Locate the cell with the specified text and output its (x, y) center coordinate. 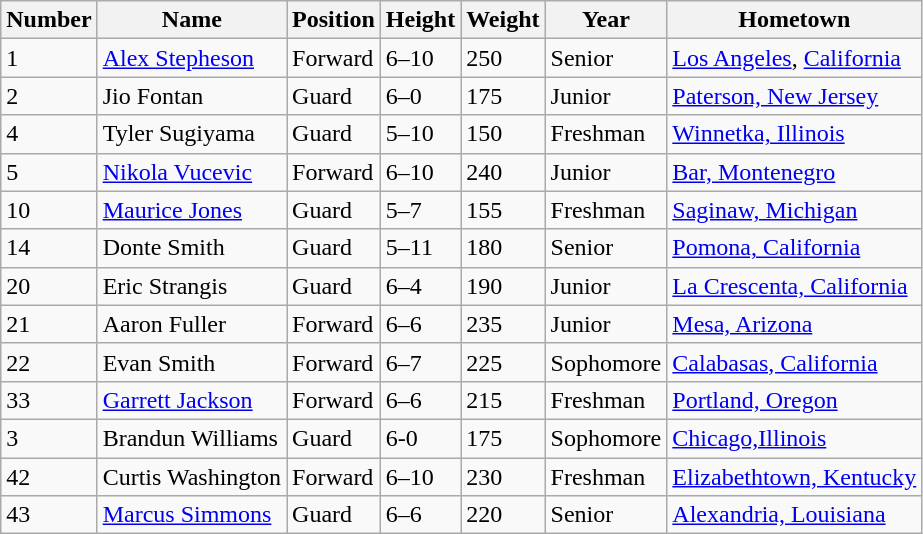
Nikola Vucevic (192, 172)
Donte Smith (192, 248)
Saginaw, Michigan (794, 210)
Winnetka, Illinois (794, 134)
Chicago,Illinois (794, 438)
Aaron Fuller (192, 324)
Maurice Jones (192, 210)
5 (49, 172)
3 (49, 438)
Mesa, Arizona (794, 324)
1 (49, 58)
4 (49, 134)
Hometown (794, 20)
Portland, Oregon (794, 400)
Year (606, 20)
21 (49, 324)
Name (192, 20)
Alexandria, Louisiana (794, 515)
Pomona, California (794, 248)
Curtis Washington (192, 477)
5–11 (420, 248)
5–7 (420, 210)
14 (49, 248)
Brandun Williams (192, 438)
20 (49, 286)
225 (503, 362)
Garrett Jackson (192, 400)
220 (503, 515)
150 (503, 134)
10 (49, 210)
43 (49, 515)
Jio Fontan (192, 96)
Number (49, 20)
Calabasas, California (794, 362)
Eric Strangis (192, 286)
180 (503, 248)
42 (49, 477)
240 (503, 172)
Bar, Montenegro (794, 172)
Paterson, New Jersey (794, 96)
155 (503, 210)
Elizabethtown, Kentucky (794, 477)
Marcus Simmons (192, 515)
Los Angeles, California (794, 58)
6–4 (420, 286)
6-0 (420, 438)
Alex Stepheson (192, 58)
235 (503, 324)
6–7 (420, 362)
215 (503, 400)
33 (49, 400)
230 (503, 477)
Height (420, 20)
Tyler Sugiyama (192, 134)
Evan Smith (192, 362)
Weight (503, 20)
6–0 (420, 96)
Position (334, 20)
250 (503, 58)
La Crescenta, California (794, 286)
5–10 (420, 134)
2 (49, 96)
22 (49, 362)
190 (503, 286)
